For the text-containing cell, return its midpoint in (x, y) coordinate format. 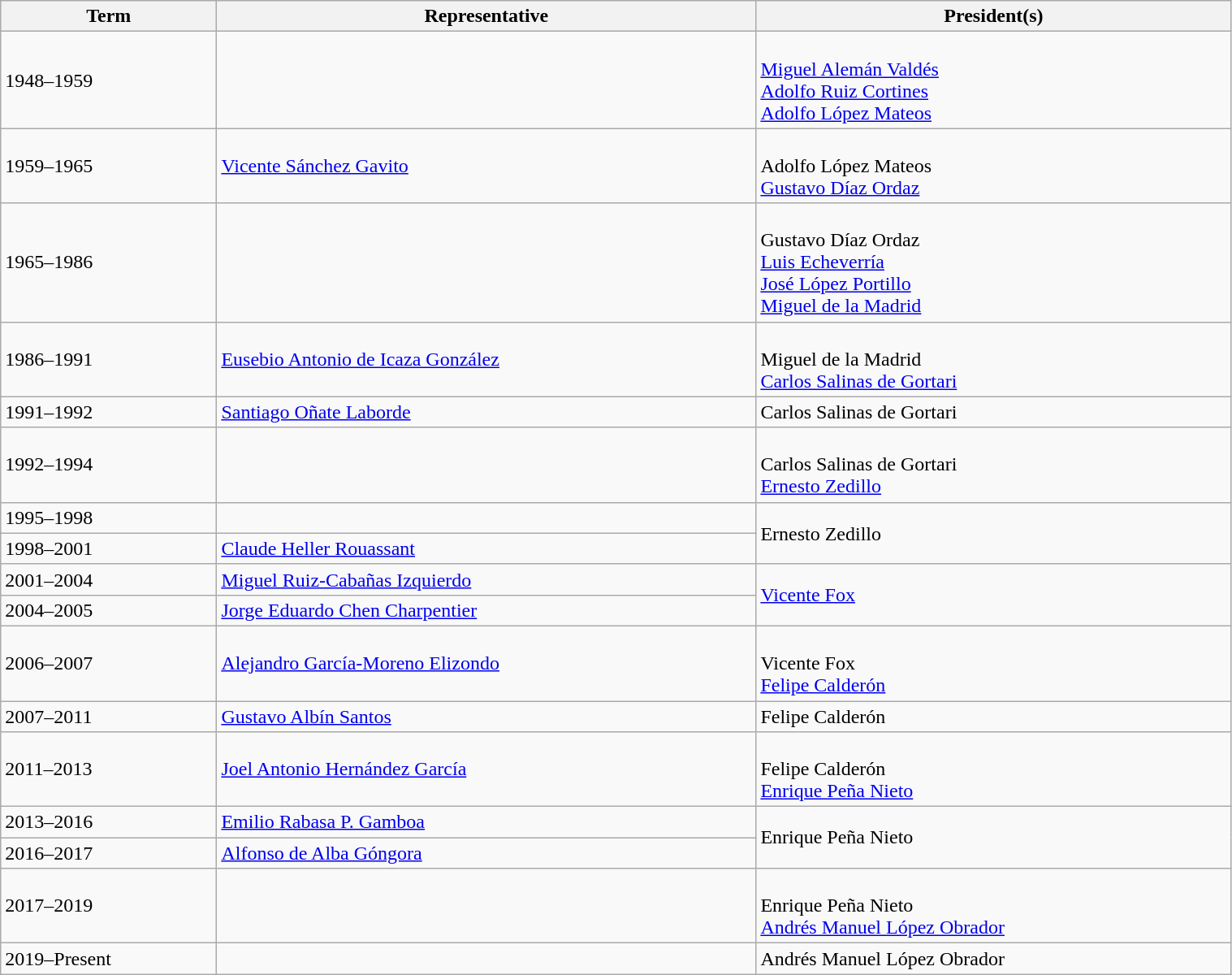
Emilio Rabasa P. Gamboa (486, 822)
1986–1991 (109, 359)
Eusebio Antonio de Icaza González (486, 359)
Jorge Eduardo Chen Charpentier (486, 610)
2017–2019 (109, 906)
Representative (486, 16)
President(s) (994, 16)
1991–1992 (109, 412)
Miguel Alemán Valdés Adolfo Ruiz Cortines Adolfo López Mateos (994, 80)
2004–2005 (109, 610)
Enrique Peña Nieto Andrés Manuel López Obrador (994, 906)
Felipe Calderón (994, 716)
1959–1965 (109, 166)
2011–2013 (109, 769)
2006–2007 (109, 663)
Gustavo Díaz Ordaz Luis Echeverría José López Portillo Miguel de la Madrid (994, 262)
Gustavo Albín Santos (486, 716)
2007–2011 (109, 716)
2016–2017 (109, 853)
Vicente Fox (994, 595)
2013–2016 (109, 822)
Alejandro García-Moreno Elizondo (486, 663)
Alfonso de Alba Góngora (486, 853)
1965–1986 (109, 262)
1998–2001 (109, 548)
2001–2004 (109, 579)
Ernesto Zedillo (994, 533)
1948–1959 (109, 80)
Miguel de la Madrid Carlos Salinas de Gortari (994, 359)
2019–Present (109, 959)
Felipe Calderón Enrique Peña Nieto (994, 769)
Carlos Salinas de Gortari (994, 412)
Joel Antonio Hernández García (486, 769)
1995–1998 (109, 518)
Term (109, 16)
Carlos Salinas de Gortari Ernesto Zedillo (994, 465)
Enrique Peña Nieto (994, 838)
Vicente Sánchez Gavito (486, 166)
Santiago Oñate Laborde (486, 412)
Miguel Ruiz-Cabañas Izquierdo (486, 579)
Andrés Manuel López Obrador (994, 959)
Vicente Fox Felipe Calderón (994, 663)
Claude Heller Rouassant (486, 548)
1992–1994 (109, 465)
Adolfo López Mateos Gustavo Díaz Ordaz (994, 166)
